Find where the given text appears and provide that cell's center as (x, y) coordinate. 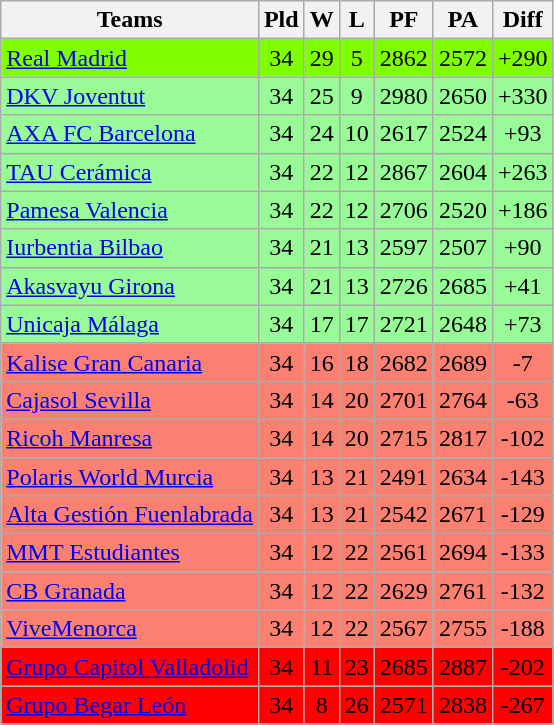
Grupo Capitol Valladolid (130, 667)
2634 (462, 477)
2764 (462, 400)
Diff (522, 20)
Akasvayu Girona (130, 286)
PF (404, 20)
2706 (404, 210)
2617 (404, 134)
Grupo Begar León (130, 705)
24 (322, 134)
2671 (462, 515)
29 (322, 58)
5 (356, 58)
Polaris World Murcia (130, 477)
8 (322, 705)
2648 (462, 324)
10 (356, 134)
2980 (404, 96)
-7 (522, 362)
W (322, 20)
-132 (522, 591)
+73 (522, 324)
+263 (522, 172)
2682 (404, 362)
ViveMenorca (130, 629)
11 (322, 667)
2604 (462, 172)
-63 (522, 400)
MMT Estudiantes (130, 553)
2867 (404, 172)
+41 (522, 286)
2694 (462, 553)
2597 (404, 248)
+93 (522, 134)
2572 (462, 58)
2524 (462, 134)
2721 (404, 324)
2701 (404, 400)
2520 (462, 210)
-133 (522, 553)
2571 (404, 705)
Pamesa Valencia (130, 210)
2542 (404, 515)
2726 (404, 286)
Alta Gestión Fuenlabrada (130, 515)
2755 (462, 629)
2491 (404, 477)
DKV Joventut (130, 96)
-267 (522, 705)
Teams (130, 20)
-102 (522, 438)
2567 (404, 629)
2650 (462, 96)
2761 (462, 591)
PA (462, 20)
16 (322, 362)
9 (356, 96)
2689 (462, 362)
2887 (462, 667)
2715 (404, 438)
CB Granada (130, 591)
Kalise Gran Canaria (130, 362)
+186 (522, 210)
-188 (522, 629)
TAU Cerámica (130, 172)
2507 (462, 248)
26 (356, 705)
Iurbentia Bilbao (130, 248)
Cajasol Sevilla (130, 400)
2862 (404, 58)
2629 (404, 591)
+90 (522, 248)
2561 (404, 553)
L (356, 20)
Pld (281, 20)
-143 (522, 477)
-129 (522, 515)
+290 (522, 58)
Unicaja Málaga (130, 324)
AXA FC Barcelona (130, 134)
2817 (462, 438)
Ricoh Manresa (130, 438)
-202 (522, 667)
18 (356, 362)
23 (356, 667)
+330 (522, 96)
Real Madrid (130, 58)
25 (322, 96)
2838 (462, 705)
